For the text-containing cell, return its midpoint in (X, Y) coordinate format. 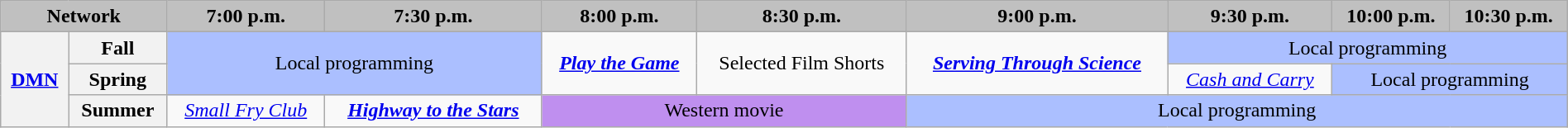
7:00 p.m. (246, 17)
Small Fry Club (246, 111)
DMN (35, 79)
Fall (117, 48)
Play the Game (619, 64)
Western movie (724, 111)
Serving Through Science (1037, 64)
Spring (117, 79)
7:30 p.m. (433, 17)
8:30 p.m. (802, 17)
10:00 p.m. (1391, 17)
Selected Film Shorts (802, 64)
Highway to the Stars (433, 111)
Cash and Carry (1250, 79)
Summer (117, 111)
10:30 p.m. (1508, 17)
9:30 p.m. (1250, 17)
Network (84, 17)
9:00 p.m. (1037, 17)
8:00 p.m. (619, 17)
